Return the [X, Y] coordinate for the center point of the cell that contains the specified text.  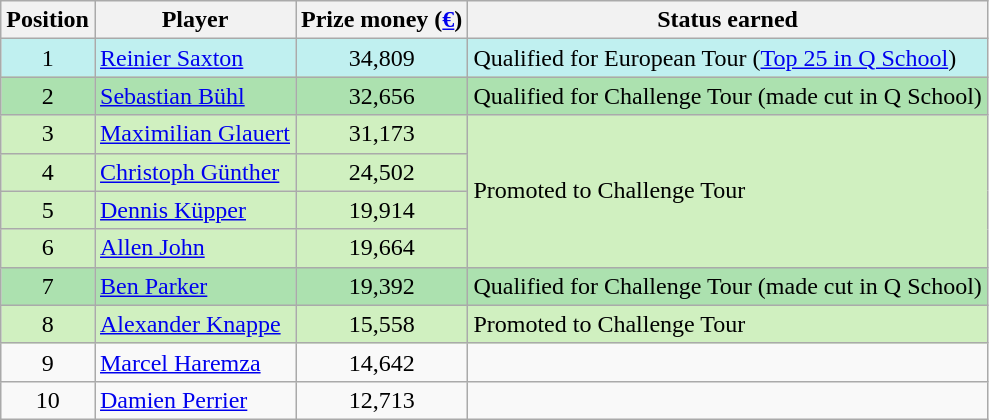
2 [48, 96]
7 [48, 286]
6 [48, 248]
10 [48, 400]
34,809 [382, 58]
3 [48, 134]
Marcel Haremza [194, 362]
Maximilian Glauert [194, 134]
Alexander Knappe [194, 324]
5 [48, 210]
19,914 [382, 210]
19,664 [382, 248]
32,656 [382, 96]
8 [48, 324]
Damien Perrier [194, 400]
1 [48, 58]
15,558 [382, 324]
Sebastian Bühl [194, 96]
4 [48, 172]
Ben Parker [194, 286]
14,642 [382, 362]
9 [48, 362]
Status earned [728, 20]
Christoph Günther [194, 172]
24,502 [382, 172]
Reinier Saxton [194, 58]
Dennis Küpper [194, 210]
19,392 [382, 286]
Player [194, 20]
Prize money (€) [382, 20]
Position [48, 20]
Allen John [194, 248]
12,713 [382, 400]
31,173 [382, 134]
Qualified for European Tour (Top 25 in Q School) [728, 58]
